Search for the cell housing the specified text and yield its (X, Y) center coordinate. 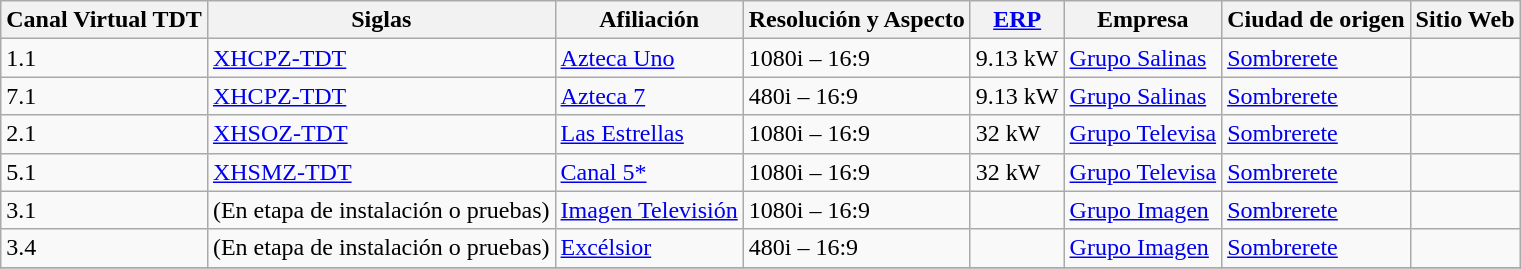
Canal Virtual TDT (104, 20)
Azteca Uno (649, 58)
XHSOZ-TDT (381, 134)
3.4 (104, 248)
Siglas (381, 20)
Afiliación (649, 20)
3.1 (104, 210)
Excélsior (649, 248)
Canal 5* (649, 172)
Empresa (1143, 20)
XHSMZ-TDT (381, 172)
Las Estrellas (649, 134)
Ciudad de origen (1316, 20)
Resolución y Aspecto (856, 20)
ERP (1017, 20)
Azteca 7 (649, 96)
Imagen Televisión (649, 210)
2.1 (104, 134)
1.1 (104, 58)
Sitio Web (1465, 20)
7.1 (104, 96)
5.1 (104, 172)
